For the text-containing cell, return its midpoint in (x, y) coordinate format. 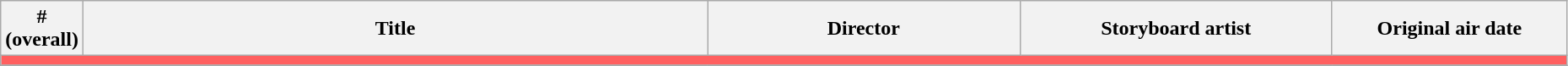
#(overall) (42, 29)
Storyboard artist (1176, 29)
Director (864, 29)
Title (395, 29)
Original air date (1449, 29)
